Return [x, y] of the center of cell containing provided text 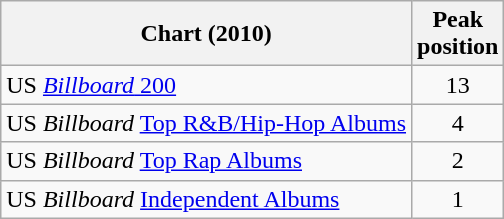
1 [458, 199]
US Billboard Top R&B/Hip-Hop Albums [206, 123]
US Billboard 200 [206, 85]
4 [458, 123]
2 [458, 161]
US Billboard Independent Albums [206, 199]
US Billboard Top Rap Albums [206, 161]
Chart (2010) [206, 34]
13 [458, 85]
Peakposition [458, 34]
